For the text-containing cell, return its midpoint in [X, Y] coordinate format. 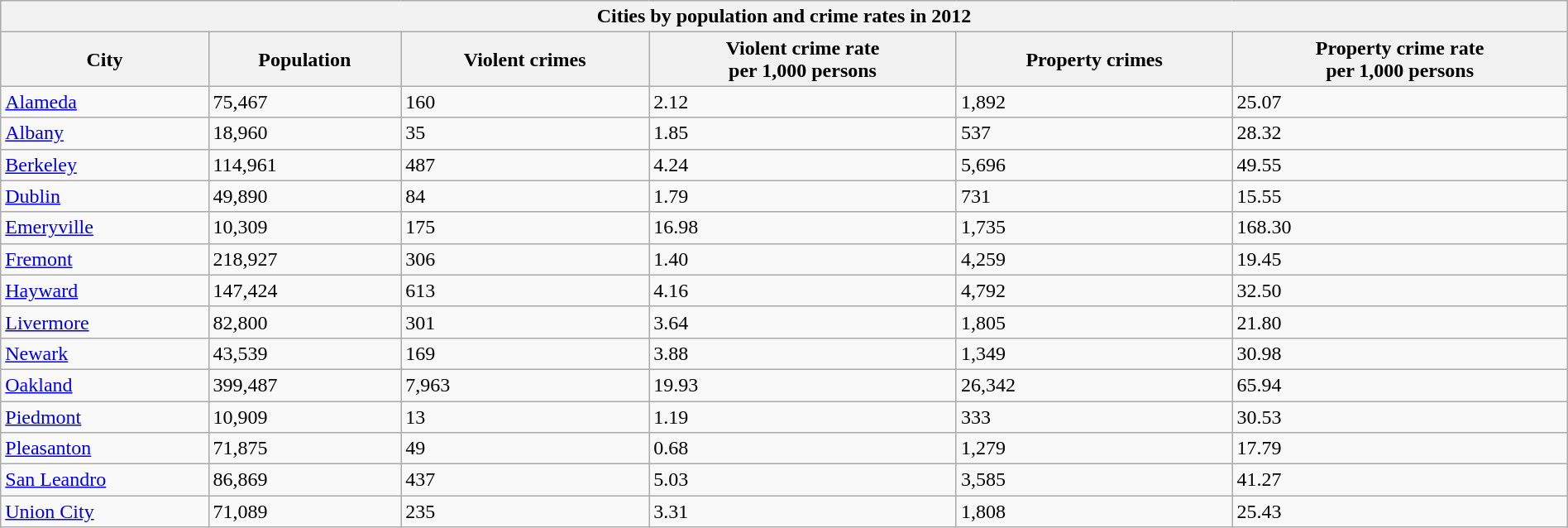
84 [525, 196]
1.40 [803, 259]
235 [525, 511]
Fremont [104, 259]
5.03 [803, 480]
86,869 [304, 480]
1.85 [803, 133]
65.94 [1399, 385]
City [104, 60]
175 [525, 228]
Population [304, 60]
21.80 [1399, 322]
Violent crimes [525, 60]
731 [1094, 196]
114,961 [304, 165]
Emeryville [104, 228]
Cities by population and crime rates in 2012 [784, 17]
25.43 [1399, 511]
333 [1094, 416]
1,805 [1094, 322]
Dublin [104, 196]
4.16 [803, 290]
4.24 [803, 165]
Pleasanton [104, 449]
Albany [104, 133]
28.32 [1399, 133]
Property crimes [1094, 60]
1,349 [1094, 353]
399,487 [304, 385]
1,892 [1094, 102]
160 [525, 102]
49,890 [304, 196]
Hayward [104, 290]
San Leandro [104, 480]
16.98 [803, 228]
Livermore [104, 322]
25.07 [1399, 102]
43,539 [304, 353]
10,309 [304, 228]
3,585 [1094, 480]
15.55 [1399, 196]
613 [525, 290]
71,875 [304, 449]
4,792 [1094, 290]
487 [525, 165]
5,696 [1094, 165]
13 [525, 416]
169 [525, 353]
147,424 [304, 290]
1.79 [803, 196]
Union City [104, 511]
301 [525, 322]
2.12 [803, 102]
437 [525, 480]
3.64 [803, 322]
3.31 [803, 511]
1,279 [1094, 449]
306 [525, 259]
17.79 [1399, 449]
Newark [104, 353]
0.68 [803, 449]
1,735 [1094, 228]
71,089 [304, 511]
3.88 [803, 353]
Berkeley [104, 165]
1,808 [1094, 511]
18,960 [304, 133]
75,467 [304, 102]
4,259 [1094, 259]
Property crime rateper 1,000 persons [1399, 60]
1.19 [803, 416]
19.93 [803, 385]
49.55 [1399, 165]
218,927 [304, 259]
7,963 [525, 385]
Oakland [104, 385]
41.27 [1399, 480]
Violent crime rateper 1,000 persons [803, 60]
537 [1094, 133]
49 [525, 449]
10,909 [304, 416]
30.98 [1399, 353]
32.50 [1399, 290]
Alameda [104, 102]
30.53 [1399, 416]
19.45 [1399, 259]
168.30 [1399, 228]
35 [525, 133]
82,800 [304, 322]
Piedmont [104, 416]
26,342 [1094, 385]
